Determine the (x, y) coordinate at the center of the cell enclosing the given text.  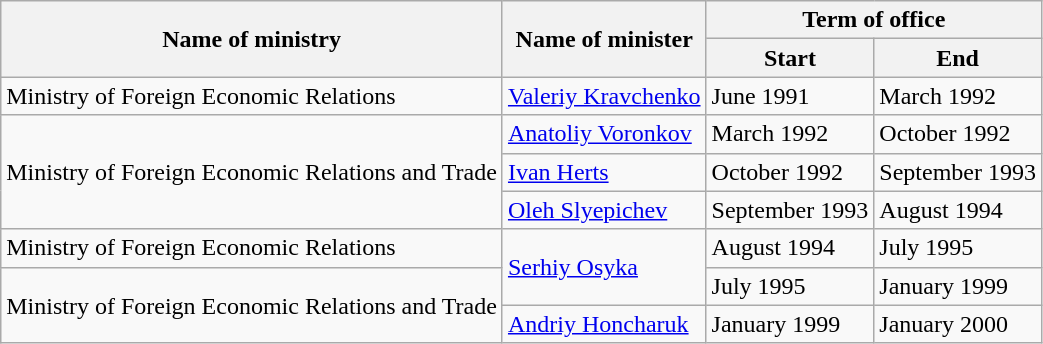
Name of ministry (252, 39)
Ivan Herts (604, 172)
Serhiy Osyka (604, 267)
Andriy Honcharuk (604, 324)
January 2000 (958, 324)
Valeriy Kravchenko (604, 96)
Oleh Slyepichev (604, 210)
End (958, 58)
Name of minister (604, 39)
Anatoliy Voronkov (604, 134)
Start (790, 58)
Term of office (874, 20)
June 1991 (790, 96)
